Provide the (X, Y) coordinate of the cell's center where the given text is located.  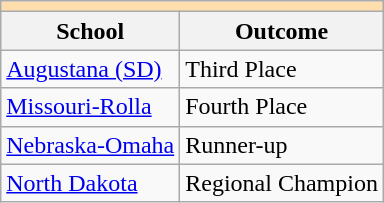
North Dakota (90, 183)
Outcome (282, 31)
School (90, 31)
Runner-up (282, 145)
Regional Champion (282, 183)
Nebraska-Omaha (90, 145)
Missouri-Rolla (90, 107)
Third Place (282, 69)
Augustana (SD) (90, 69)
Fourth Place (282, 107)
